Find where the given text appears and provide that cell's center as [x, y] coordinate. 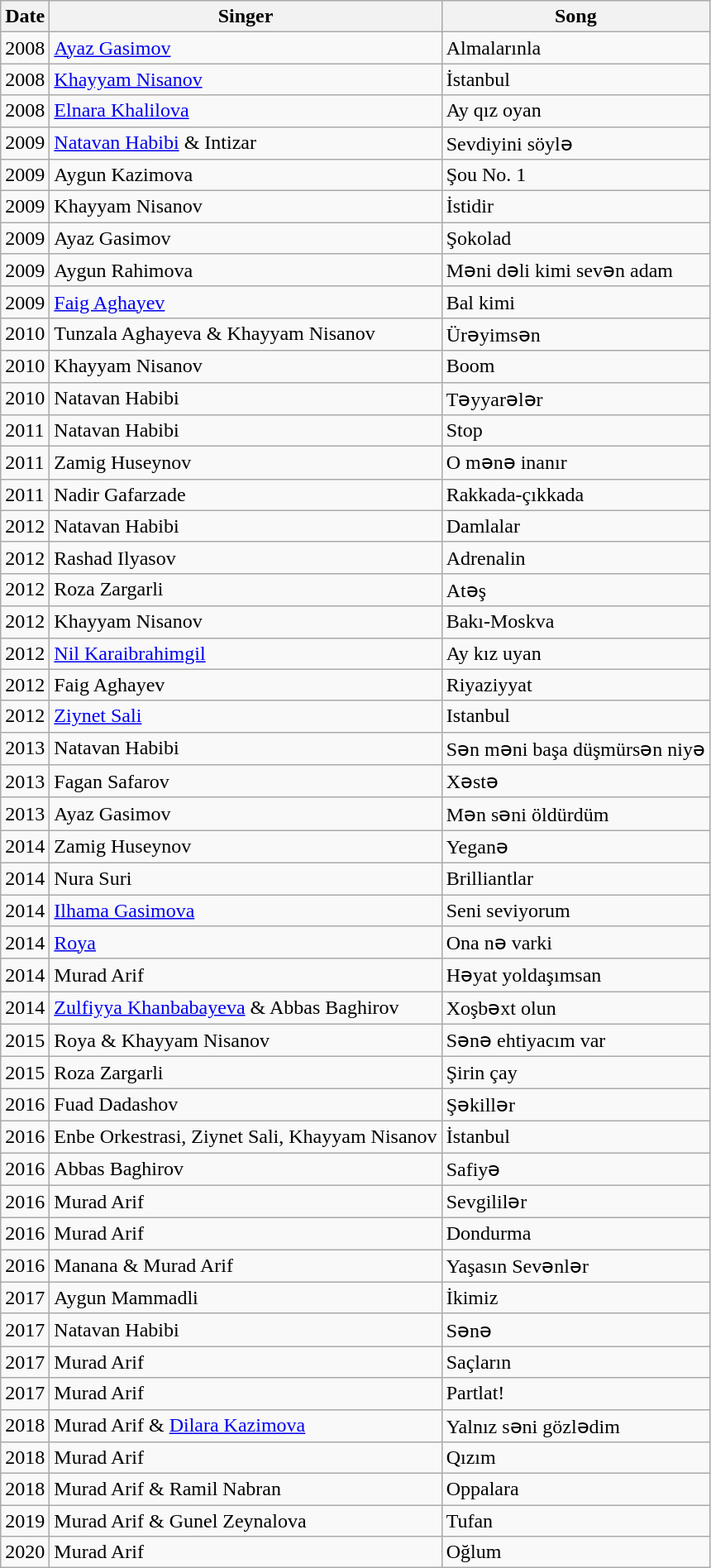
Nil Karaibrahimgil [246, 653]
Damlalar [575, 526]
Abbas Baghirov [246, 1169]
Aygun Rahimova [246, 270]
Aygun Kazimova [246, 175]
Boom [575, 366]
Yeganə [575, 847]
Ay qız oyan [575, 111]
Sevdiyini söylə [575, 143]
Aygun Mammadli [246, 1298]
Tufan [575, 1521]
Oppalara [575, 1489]
Dondurma [575, 1234]
Atəş [575, 590]
Rashad Ilyasov [246, 557]
Mən səni öldürdüm [575, 814]
Roya & Khayyam Nisanov [246, 1040]
Nadir Gafarzade [246, 495]
Roya [246, 943]
Almalarınla [575, 48]
Istanbul [575, 716]
Ona nə varki [575, 943]
Enbe Orkestrasi, Ziynet Sali, Khayyam Nisanov [246, 1136]
Sənə ehtiyacım var [575, 1040]
Murad Arif & Dilara Kazimova [246, 1426]
Singer [246, 17]
Rakkada-çıkkada [575, 495]
Yalnız səni gözlədim [575, 1426]
İstidir [575, 207]
Nura Suri [246, 878]
2020 [25, 1552]
Şirin çay [575, 1073]
Safiyə [575, 1169]
Saçların [575, 1362]
Oğlum [575, 1552]
Seni seviyorum [575, 911]
Ürəyimsən [575, 334]
Adrenalin [575, 557]
Sən məni başa düşmürsən niyə [575, 748]
Bakı-Moskva [575, 622]
Riyaziyyat [575, 685]
Brilliantlar [575, 878]
Şəkillər [575, 1105]
Xəstə [575, 782]
Song [575, 17]
Partlat! [575, 1394]
Fuad Dadashov [246, 1105]
Date [25, 17]
İkimiz [575, 1298]
Şokolad [575, 238]
Məni dəli kimi sevən adam [575, 270]
Manana & Murad Arif [246, 1266]
Təyyarələr [575, 399]
Murad Arif & Ramil Nabran [246, 1489]
Stop [575, 431]
Xoşbəxt olun [575, 1008]
2019 [25, 1521]
O mənə inanır [575, 463]
Ziynet Sali [246, 716]
Zulfiyya Khanbabayeva & Abbas Baghirov [246, 1008]
Murad Arif & Gunel Zeynalova [246, 1521]
Yaşasın Sevənlər [575, 1266]
Natavan Habibi & Intizar [246, 143]
Şou No. 1 [575, 175]
Elnara Khalilova [246, 111]
Qızım [575, 1458]
Ilhama Gasimova [246, 911]
Ay kız uyan [575, 653]
Sevgililər [575, 1202]
Sənə [575, 1330]
Fagan Safarov [246, 782]
Bal kimi [575, 302]
Tunzala Aghayeva & Khayyam Nisanov [246, 334]
Həyat yoldaşımsan [575, 975]
